Return [x, y] of the center of cell containing provided text 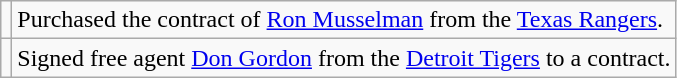
Purchased the contract of Ron Musselman from the Texas Rangers. [344, 20]
Signed free agent Don Gordon from the Detroit Tigers to a contract. [344, 58]
